Pinpoint the cell where the given text exists, returning its (x, y) midpoint coordinate. 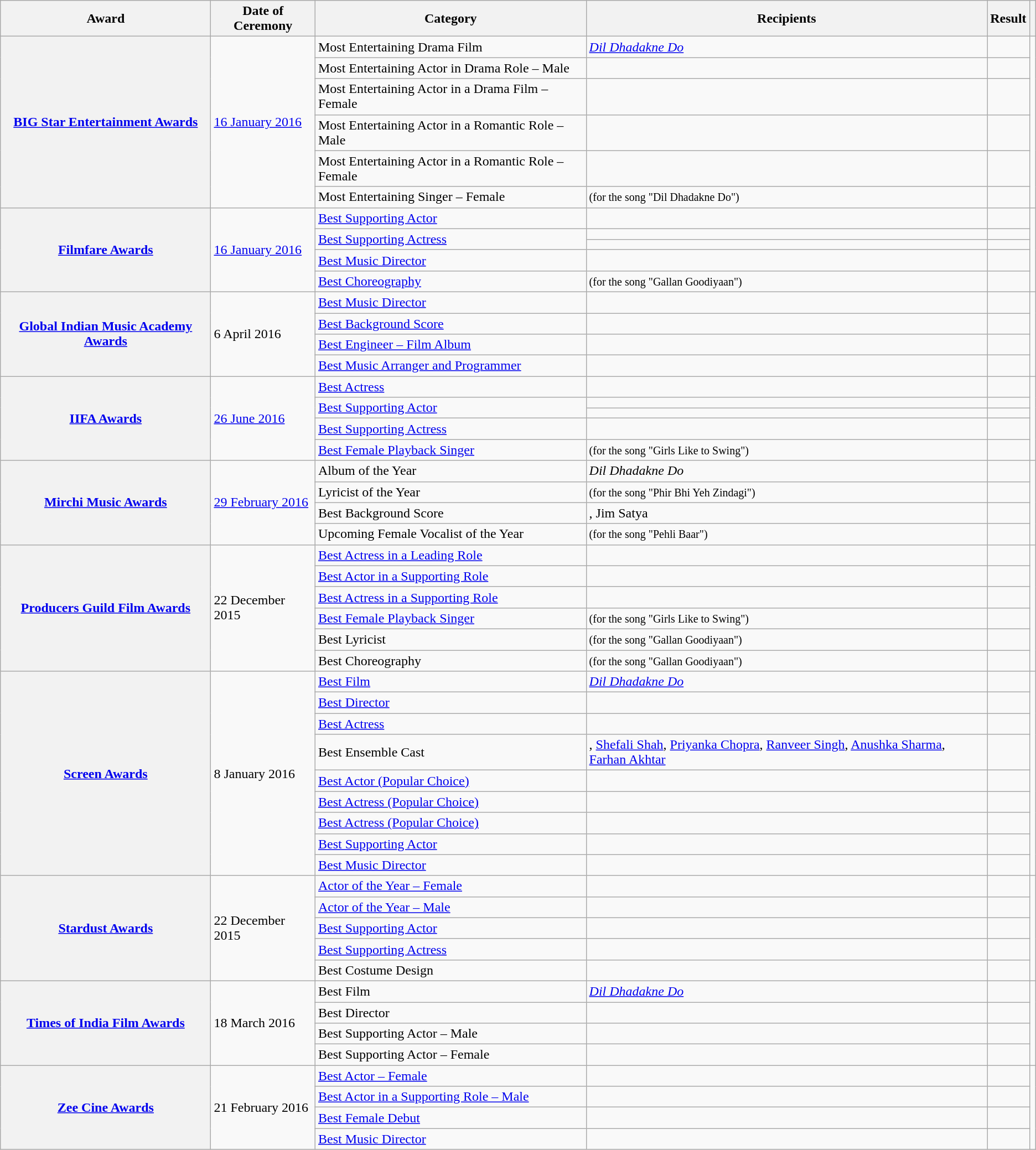
Best Supporting Actor – Male (450, 1034)
Most Entertaining Actor in a Drama Film – Female (450, 96)
(for the song "Phir Bhi Yeh Zindagi") (787, 492)
Best Actor in a Supporting Role – Male (450, 1097)
Producers Guild Film Awards (106, 608)
Zee Cine Awards (106, 1107)
Recipients (787, 19)
8 January 2016 (263, 774)
Filmfare Awards (106, 250)
Most Entertaining Actor in a Romantic Role – Male (450, 133)
Best Actor (Popular Choice) (450, 781)
Best Music Arranger and Programmer (450, 366)
IIFA Awards (106, 418)
BIG Star Entertainment Awards (106, 122)
Global Indian Music Academy Awards (106, 334)
18 March 2016 (263, 1023)
Best Female Debut (450, 1118)
Upcoming Female Vocalist of the Year (450, 534)
Most Entertaining Drama Film (450, 47)
(for the song "Dil Dhadakne Do") (787, 197)
Best Engineer – Film Album (450, 345)
Best Actress in a Leading Role (450, 555)
Best Supporting Actor – Female (450, 1055)
Result (1008, 19)
Most Entertaining Actor in a Romantic Role – Female (450, 168)
Best Actor – Female (450, 1076)
Times of India Film Awards (106, 1023)
Most Entertaining Singer – Female (450, 197)
Screen Awards (106, 774)
Best Actor in a Supporting Role (450, 576)
Album of the Year (450, 471)
Best Costume Design (450, 970)
Mirchi Music Awards (106, 503)
Actor of the Year – Male (450, 907)
Best Lyricist (450, 639)
26 June 2016 (263, 418)
, Shefali Shah, Priyanka Chopra, Ranveer Singh, Anushka Sharma, Farhan Akhtar (787, 753)
Best Ensemble Cast (450, 753)
6 April 2016 (263, 334)
, Jim Satya (787, 513)
Lyricist of the Year (450, 492)
(for the song "Pehli Baar") (787, 534)
Category (450, 19)
Best Actress in a Supporting Role (450, 597)
Actor of the Year – Female (450, 886)
Most Entertaining Actor in Drama Role – Male (450, 68)
Date of Ceremony (263, 19)
Award (106, 19)
Stardust Awards (106, 928)
21 February 2016 (263, 1107)
29 February 2016 (263, 503)
